Find where the given text appears and provide that cell's center as [X, Y] coordinate. 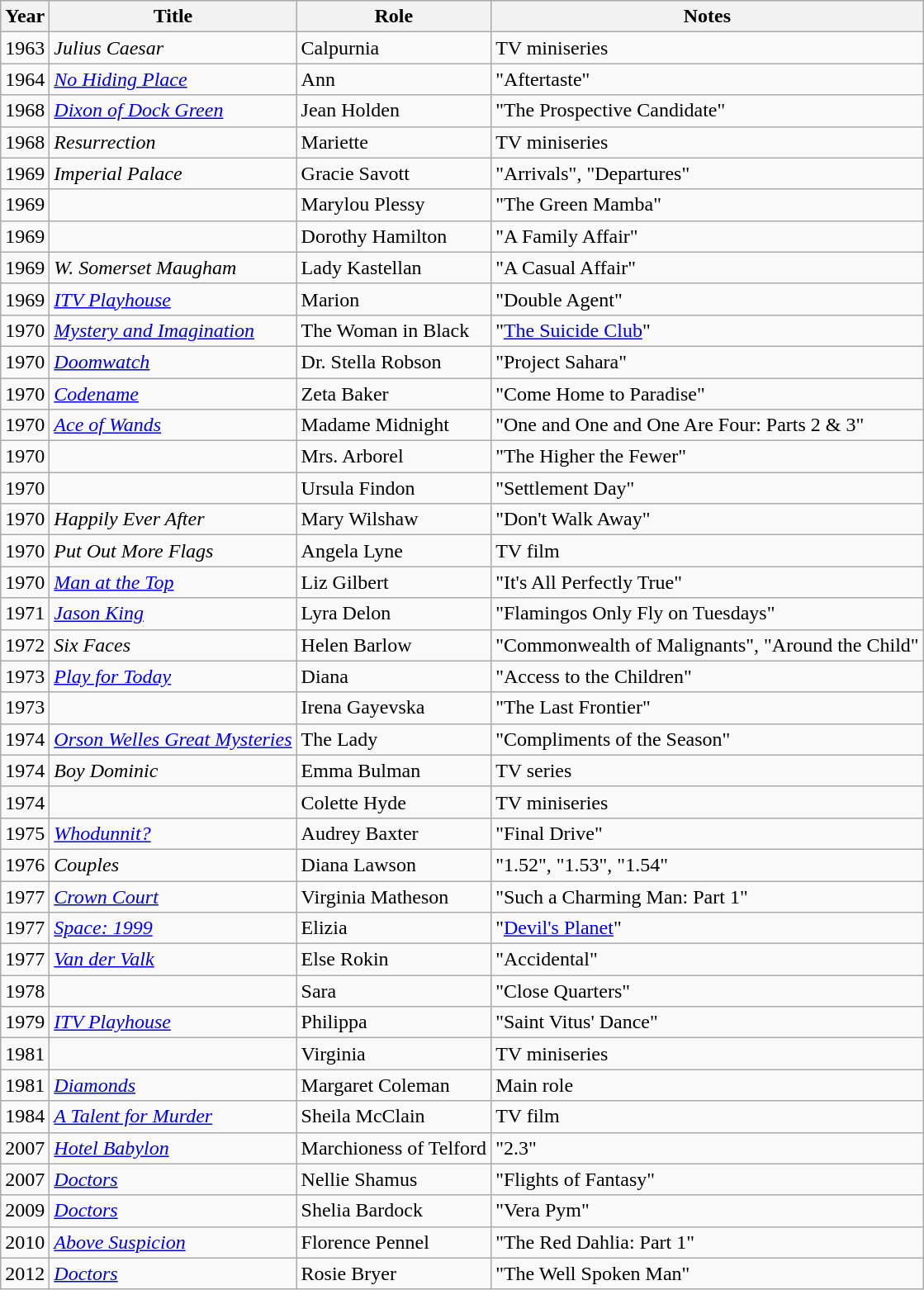
Diana [394, 676]
Colette Hyde [394, 802]
"One and One and One Are Four: Parts 2 & 3" [708, 425]
"It's All Perfectly True" [708, 582]
Notes [708, 17]
"Vera Pym" [708, 1211]
Marchioness of Telford [394, 1148]
"A Family Affair" [708, 236]
Sheila McClain [394, 1117]
Elizia [394, 928]
The Woman in Black [394, 330]
Mariette [394, 142]
Gracie Savott [394, 173]
Calpurnia [394, 48]
"The Higher the Fewer" [708, 457]
"Commonwealth of Malignants", "Around the Child" [708, 645]
"Close Quarters" [708, 991]
Main role [708, 1085]
Rosie Bryer [394, 1273]
Crown Court [173, 896]
Helen Barlow [394, 645]
"Arrivals", "Departures" [708, 173]
Resurrection [173, 142]
No Hiding Place [173, 79]
"The Suicide Club" [708, 330]
Ace of Wands [173, 425]
Six Faces [173, 645]
1976 [25, 865]
1963 [25, 48]
1979 [25, 1022]
Doomwatch [173, 362]
"The Last Frontier" [708, 708]
Mrs. Arborel [394, 457]
Boy Dominic [173, 771]
Madame Midnight [394, 425]
Margaret Coleman [394, 1085]
TV series [708, 771]
"Flamingos Only Fly on Tuesdays" [708, 614]
Above Suspicion [173, 1242]
Put Out More Flags [173, 551]
1978 [25, 991]
Angela Lyne [394, 551]
Marylou Plessy [394, 205]
"Flights of Fantasy" [708, 1179]
Sara [394, 991]
Nellie Shamus [394, 1179]
1984 [25, 1117]
Codename [173, 394]
Happily Ever After [173, 519]
"Aftertaste" [708, 79]
"Project Sahara" [708, 362]
"Such a Charming Man: Part 1" [708, 896]
Virginia Matheson [394, 896]
Play for Today [173, 676]
Mystery and Imagination [173, 330]
The Lady [394, 739]
Ursula Findon [394, 488]
W. Somerset Maugham [173, 268]
Orson Welles Great Mysteries [173, 739]
Audrey Baxter [394, 833]
"Come Home to Paradise" [708, 394]
2009 [25, 1211]
"Final Drive" [708, 833]
Space: 1999 [173, 928]
Florence Pennel [394, 1242]
Diana Lawson [394, 865]
Irena Gayevska [394, 708]
Diamonds [173, 1085]
Year [25, 17]
Dixon of Dock Green [173, 111]
Else Rokin [394, 960]
A Talent for Murder [173, 1117]
Whodunnit? [173, 833]
1975 [25, 833]
1964 [25, 79]
Dr. Stella Robson [394, 362]
"Double Agent" [708, 299]
Mary Wilshaw [394, 519]
Jean Holden [394, 111]
Couples [173, 865]
Imperial Palace [173, 173]
Marion [394, 299]
"2.3" [708, 1148]
Title [173, 17]
Role [394, 17]
2012 [25, 1273]
"Accidental" [708, 960]
"The Prospective Candidate" [708, 111]
Hotel Babylon [173, 1148]
"Settlement Day" [708, 488]
Liz Gilbert [394, 582]
"The Red Dahlia: Part 1" [708, 1242]
Shelia Bardock [394, 1211]
"Access to the Children" [708, 676]
Zeta Baker [394, 394]
Julius Caesar [173, 48]
1971 [25, 614]
"Devil's Planet" [708, 928]
"Saint Vitus' Dance" [708, 1022]
Dorothy Hamilton [394, 236]
Emma Bulman [394, 771]
Man at the Top [173, 582]
1972 [25, 645]
Van der Valk [173, 960]
Philippa [394, 1022]
Lyra Delon [394, 614]
"The Green Mamba" [708, 205]
Lady Kastellan [394, 268]
Virginia [394, 1054]
"The Well Spoken Man" [708, 1273]
Jason King [173, 614]
Ann [394, 79]
"1.52", "1.53", "1.54" [708, 865]
"A Casual Affair" [708, 268]
2010 [25, 1242]
"Don't Walk Away" [708, 519]
"Compliments of the Season" [708, 739]
